Capture the cell that displays the provided text and extract its [x, y] central coordinate. 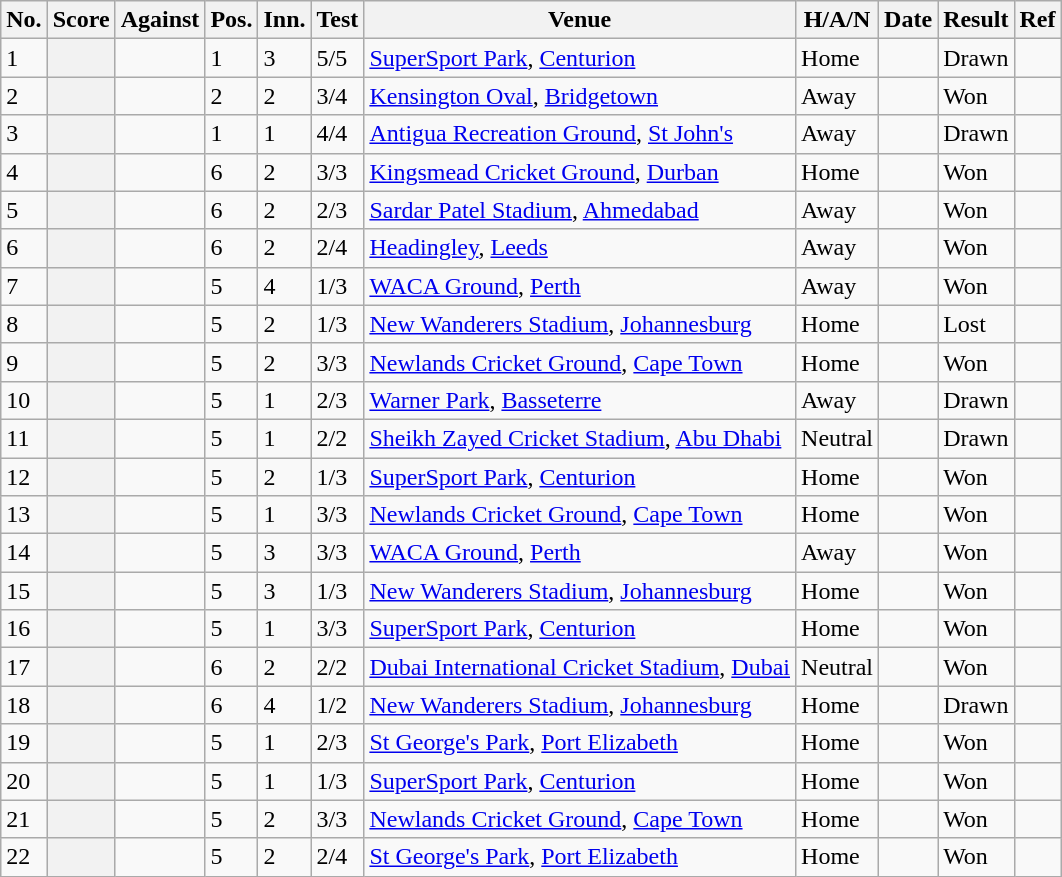
Against [160, 20]
4/4 [338, 134]
15 [24, 591]
18 [24, 705]
Lost [976, 324]
Headingley, Leeds [580, 248]
Score [81, 20]
11 [24, 438]
Kensington Oval, Bridgetown [580, 96]
1/2 [338, 705]
Dubai International Cricket Stadium, Dubai [580, 667]
Test [338, 20]
12 [24, 477]
22 [24, 857]
16 [24, 629]
H/A/N [838, 20]
Pos. [232, 20]
Antigua Recreation Ground, St John's [580, 134]
9 [24, 362]
Date [908, 20]
Inn. [284, 20]
19 [24, 743]
3/4 [338, 96]
Venue [580, 20]
Ref [1038, 20]
21 [24, 819]
No. [24, 20]
14 [24, 553]
Kingsmead Cricket Ground, Durban [580, 172]
Result [976, 20]
Sheikh Zayed Cricket Stadium, Abu Dhabi [580, 438]
8 [24, 324]
17 [24, 667]
13 [24, 515]
7 [24, 286]
5/5 [338, 58]
Sardar Patel Stadium, Ahmedabad [580, 210]
Warner Park, Basseterre [580, 400]
20 [24, 781]
10 [24, 400]
